From the cell containing the given text, extract its center point as (X, Y) coordinate. 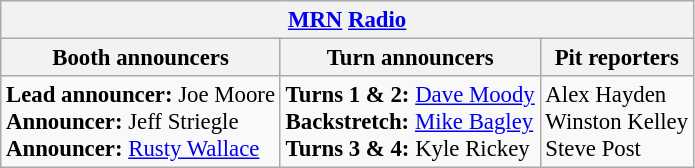
Turn announcers (410, 58)
Turns 1 & 2: Dave MoodyBackstretch: Mike BagleyTurns 3 & 4: Kyle Rickey (410, 122)
Alex HaydenWinston KelleySteve Post (616, 122)
MRN Radio (348, 20)
Lead announcer: Joe MooreAnnouncer: Jeff StriegleAnnouncer: Rusty Wallace (141, 122)
Pit reporters (616, 58)
Booth announcers (141, 58)
